Determine the [x, y] coordinate at the center of the cell enclosing the given text.  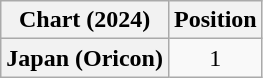
Chart (2024) [85, 20]
Position [215, 20]
Japan (Oricon) [85, 58]
1 [215, 58]
